Search for the cell housing the specified text and yield its [x, y] center coordinate. 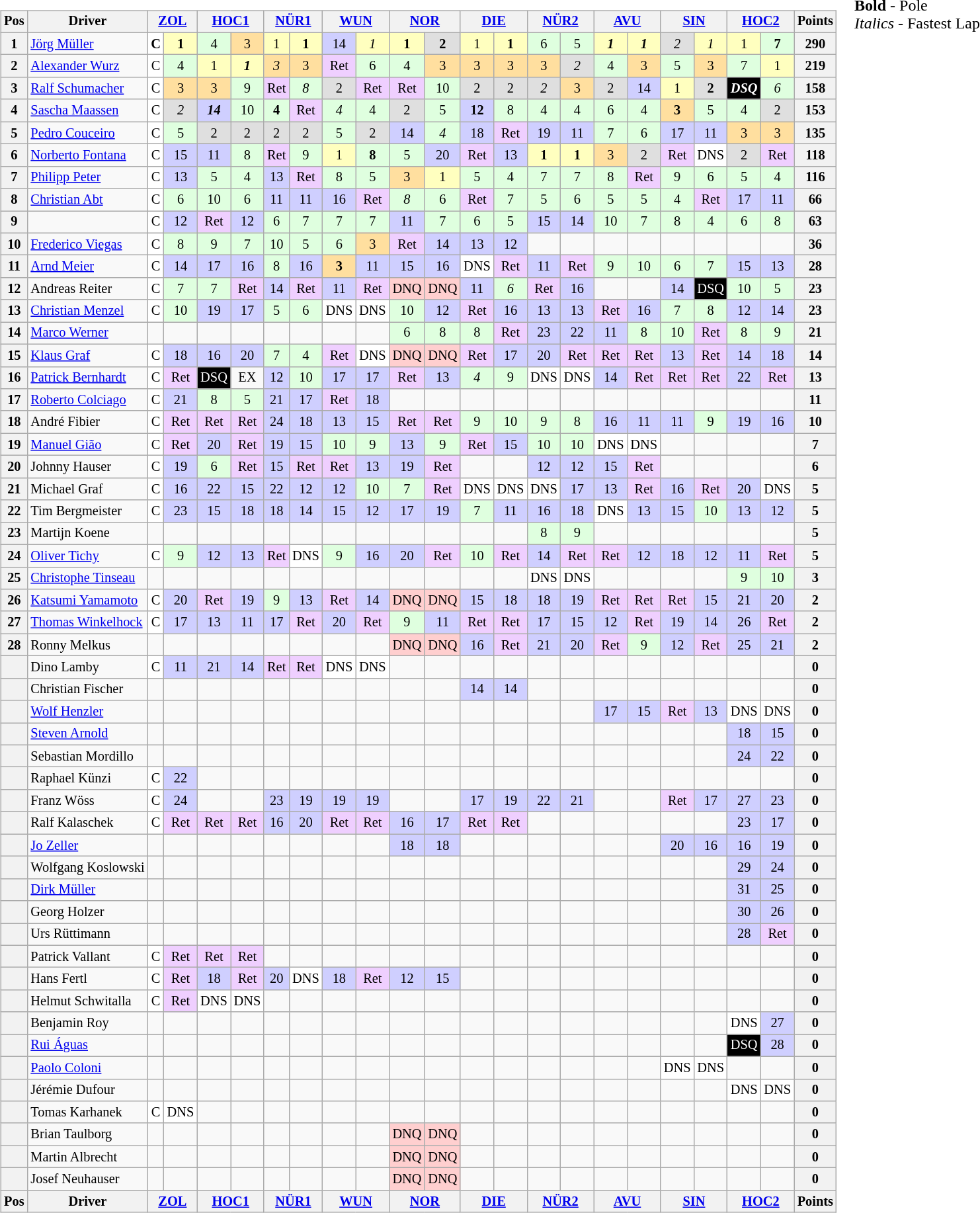
Ronny Melkus [87, 645]
29 [744, 868]
Marco Werner [87, 333]
Christian Menzel [87, 311]
Christophe Tinseau [87, 578]
Frederico Viegas [87, 244]
Sascha Maassen [87, 110]
Michael Graf [87, 489]
219 [815, 66]
Alexander Wurz [87, 66]
118 [815, 155]
Manuel Gião [87, 444]
Raphael Künzi [87, 778]
EX [247, 378]
Ralf Kalaschek [87, 823]
Josef Neuhauser [87, 1179]
Norberto Fontana [87, 155]
31 [744, 890]
Pedro Couceiro [87, 133]
Jérémie Dufour [87, 1090]
Helmut Schwitalla [87, 1001]
Dino Lamby [87, 667]
Katsumi Yamamoto [87, 601]
Roberto Colciago [87, 400]
30 [744, 912]
Andreas Reiter [87, 289]
Georg Holzer [87, 912]
André Fibier [87, 422]
Sebastian Mordillo [87, 756]
Hans Fertl [87, 979]
153 [815, 110]
Rui Águas [87, 1046]
Klaus Graf [87, 355]
116 [815, 177]
Wolfgang Koslowski [87, 868]
Franz Wöss [87, 801]
158 [815, 89]
Oliver Tichy [87, 556]
Jo Zeller [87, 845]
63 [815, 222]
Philipp Peter [87, 177]
Johnny Hauser [87, 467]
Benjamin Roy [87, 1023]
Ralf Schumacher [87, 89]
Tomas Karhanek [87, 1112]
Paolo Coloni [87, 1067]
Steven Arnold [87, 734]
36 [815, 244]
290 [815, 44]
Urs Rüttimann [87, 935]
Arnd Meier [87, 267]
Martijn Koene [87, 534]
Christian Fischer [87, 689]
Jörg Müller [87, 44]
Dirk Müller [87, 890]
Christian Abt [87, 200]
Patrick Vallant [87, 956]
Wolf Henzler [87, 712]
135 [815, 133]
Brian Taulborg [87, 1134]
Tim Bergmeister [87, 511]
Patrick Bernhardt [87, 378]
66 [815, 200]
Thomas Winkelhock [87, 622]
Martin Albrecht [87, 1157]
